Provide the (x, y) coordinate of the cell's center where the given text is located.  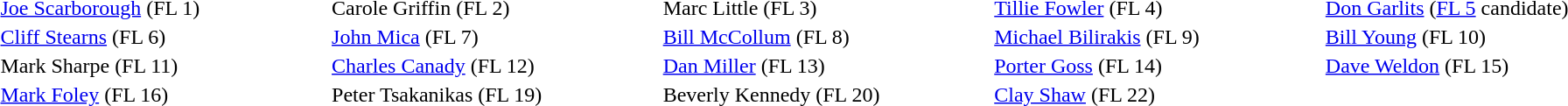
Dan Miller (FL 13) (826, 66)
Bill McCollum (FL 8) (826, 37)
Porter Goss (FL 14) (1158, 66)
John Mica (FL 7) (495, 37)
Michael Bilirakis (FL 9) (1158, 37)
Charles Canady (FL 12) (495, 66)
